Detect which cell encompasses the target text, then output its [x, y] center coordinate. 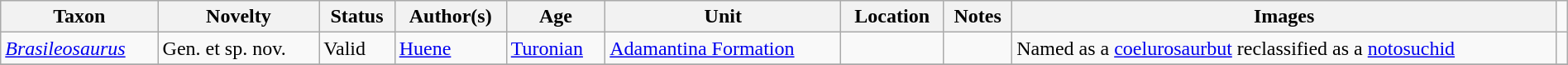
Taxon [79, 17]
Huene [450, 48]
Images [1284, 17]
Location [892, 17]
Author(s) [450, 17]
Gen. et sp. nov. [238, 48]
Adamantina Formation [723, 48]
Notes [978, 17]
Turonian [556, 48]
Age [556, 17]
Status [357, 17]
Novelty [238, 17]
Valid [357, 48]
Brasileosaurus [79, 48]
Unit [723, 17]
Named as a coelurosaurbut reclassified as a notosuchid [1284, 48]
